Locate the cell with the specified text and output its (X, Y) center coordinate. 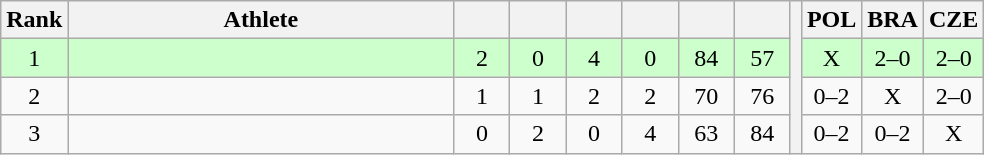
57 (762, 58)
Rank (34, 20)
70 (706, 96)
63 (706, 134)
BRA (893, 20)
CZE (953, 20)
76 (762, 96)
3 (34, 134)
POL (831, 20)
Athlete (261, 20)
